Determine the [X, Y] coordinate at the center of the cell enclosing the given text.  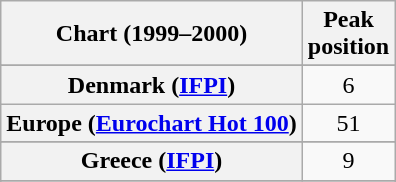
Europe (Eurochart Hot 100) [152, 123]
6 [348, 85]
Denmark (IFPI) [152, 85]
9 [348, 161]
51 [348, 123]
Chart (1999–2000) [152, 34]
Greece (IFPI) [152, 161]
Peakposition [348, 34]
